Provide the (x, y) coordinate of the cell's center where the given text is located.  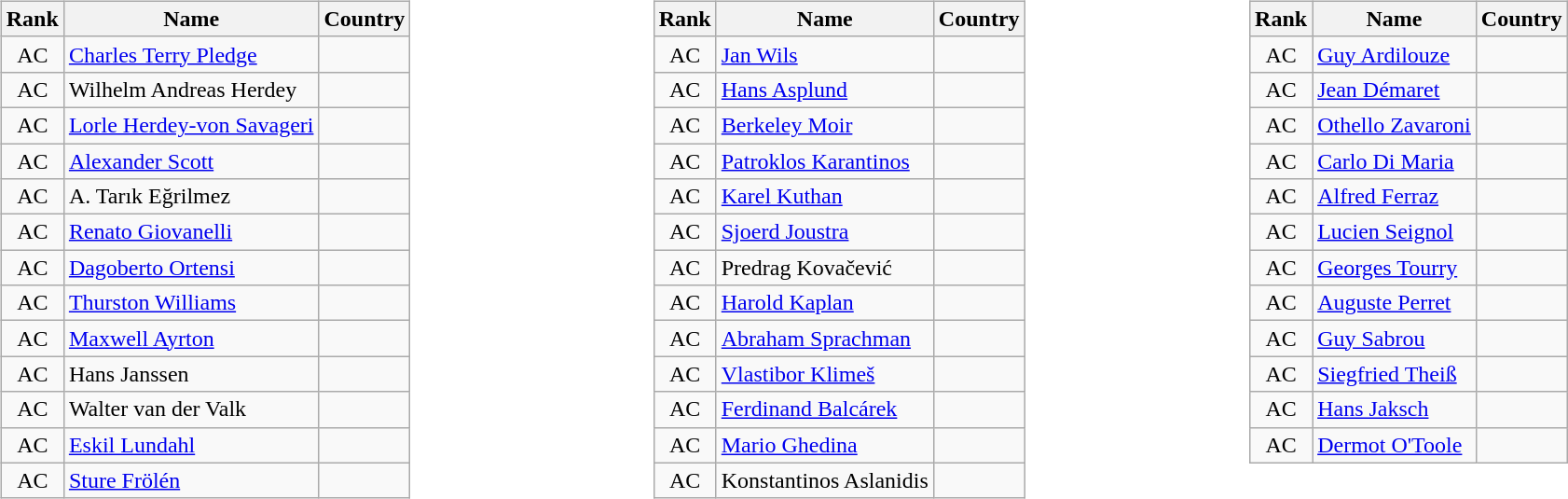
Thurston Williams (191, 303)
Alexander Scott (191, 161)
A. Tarık Eğrilmez (191, 197)
Patroklos Karantinos (824, 161)
Carlo Di Maria (1395, 161)
Hans Janssen (191, 374)
Sture Frölén (191, 480)
Georges Tourry (1395, 268)
Alfred Ferraz (1395, 197)
Siegfried Theiß (1395, 374)
Eskil Lundahl (191, 445)
Walter van der Valk (191, 409)
Ferdinand Balcárek (824, 409)
Konstantinos Aslanidis (824, 480)
Vlastibor Klimeš (824, 374)
Guy Ardilouze (1395, 54)
Lorle Herdey-von Savageri (191, 125)
Hans Asplund (824, 90)
Harold Kaplan (824, 303)
Predrag Kovačević (824, 268)
Othello Zavaroni (1395, 125)
Sjoerd Joustra (824, 232)
Charles Terry Pledge (191, 54)
Renato Giovanelli (191, 232)
Jean Démaret (1395, 90)
Berkeley Moir (824, 125)
Auguste Perret (1395, 303)
Abraham Sprachman (824, 339)
Mario Ghedina (824, 445)
Dermot O'Toole (1395, 445)
Wilhelm Andreas Herdey (191, 90)
Karel Kuthan (824, 197)
Dagoberto Ortensi (191, 268)
Maxwell Ayrton (191, 339)
Jan Wils (824, 54)
Hans Jaksch (1395, 409)
Lucien Seignol (1395, 232)
Guy Sabrou (1395, 339)
